Return the [X, Y] coordinate for the center point of the cell that contains the specified text.  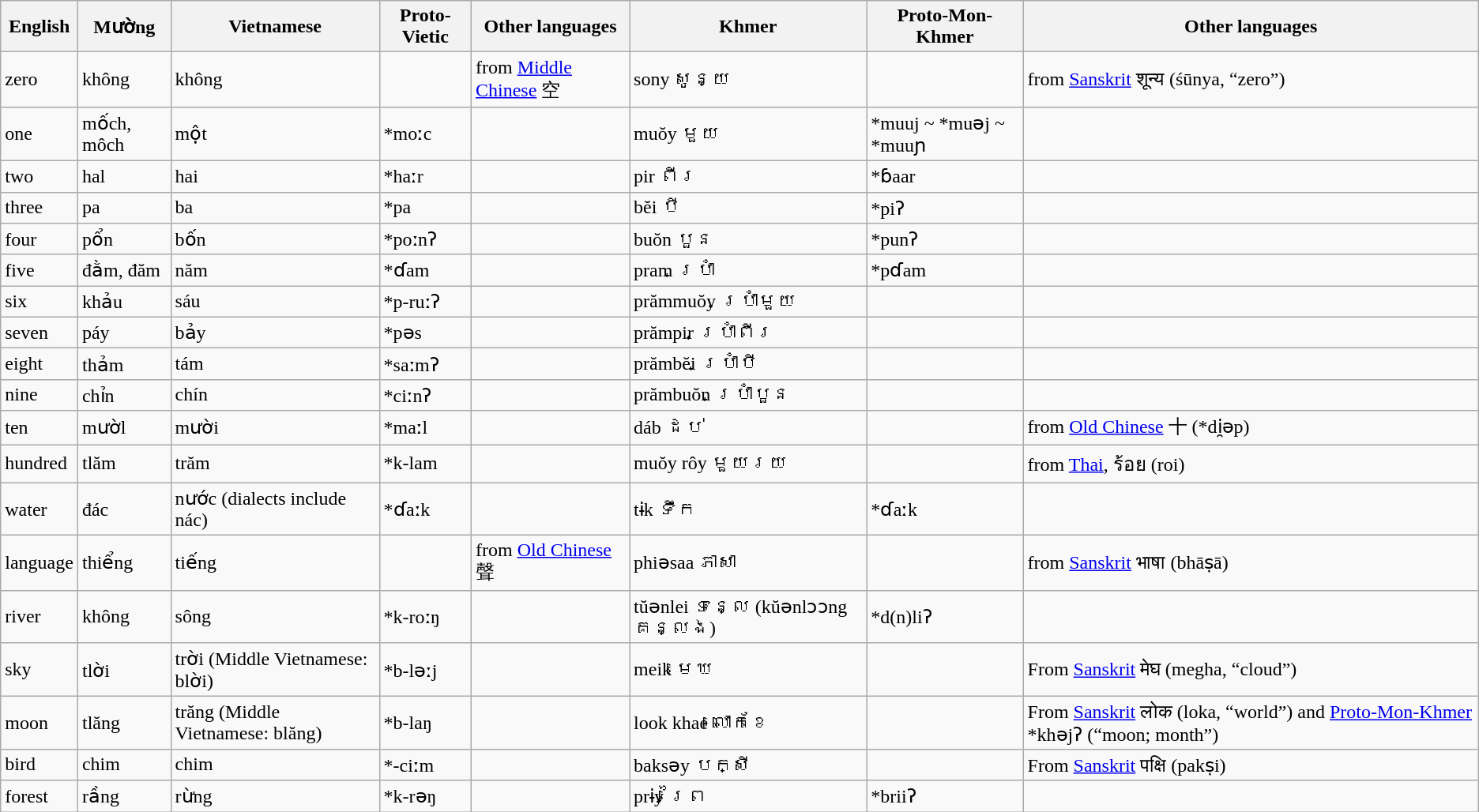
Khmer [748, 27]
páy [124, 333]
bốn [275, 239]
tŭənlei ទន្លេ (kŭənlɔɔng គន្លង) [748, 616]
pổn [124, 239]
from Sanskrit भाषा (bhāṣā) [1251, 563]
thảm [124, 364]
pir ពីរ [748, 176]
six [40, 302]
language [40, 563]
rừng [275, 796]
river [40, 616]
*pa [425, 208]
*k-roːŋ [425, 616]
tlời [124, 670]
dáb ដប់ [748, 428]
*pəs [425, 333]
one [40, 133]
sky [40, 670]
hal [124, 176]
*muuj ~ *muəj ~ *muuɲ [945, 133]
bird [40, 765]
sony សូន្យ [748, 80]
hai [275, 176]
tlăng [124, 724]
meik មេឃ [748, 670]
from Middle Chinese 空 [550, 80]
seven [40, 333]
trăm [275, 463]
*ciːnʔ [425, 395]
From Sanskrit पक्षि (pakṣi) [1251, 765]
*pɗam [945, 270]
rầng [124, 796]
sáu [275, 302]
tám [275, 364]
đằm, đăm [124, 270]
mười [275, 428]
from Old Chinese 十 (*di̯əp) [1251, 428]
mườl [124, 428]
khảu [124, 302]
nine [40, 395]
prămmuŏy ប្រាំមួយ [748, 302]
pa [124, 208]
trời (Middle Vietnamese: blời) [275, 670]
*saːmʔ [425, 364]
*k-rəŋ [425, 796]
*haːr [425, 176]
forest [40, 796]
tlăm [124, 463]
look khae លោកខែ [748, 724]
From Sanskrit मेघ (megha, “cloud”) [1251, 670]
baksəy បក្សី [748, 765]
three [40, 208]
from Old Chinese 聲 [550, 563]
pram ប្រាំ [748, 270]
prămbuŏn ប្រាំបួន [748, 395]
bảy [275, 333]
Vietnamese [275, 27]
*maːl [425, 428]
water [40, 509]
From Sanskrit लोक (loka, “world”) and Proto-Mon-Khmer *khəjʔ (“moon; month”) [1251, 724]
English [40, 27]
tiếng [275, 563]
năm [275, 270]
Mường [124, 27]
*k-lam [425, 463]
thiểng [124, 563]
muŏy rôy មួយរយ [748, 463]
*b-ləːj [425, 670]
bĕi បី [748, 208]
zero [40, 80]
moon [40, 724]
một [275, 133]
prɨy ព្រៃ [748, 796]
prămbĕi ប្រាំបី [748, 364]
chín [275, 395]
Proto-Mon-Khmer [945, 27]
*punʔ [945, 239]
*b-laŋ [425, 724]
hundred [40, 463]
*piʔ [945, 208]
mốch, môch [124, 133]
tɨk ទឹក [748, 509]
chỉn [124, 395]
*briiʔ [945, 796]
ten [40, 428]
đác [124, 509]
from Thai, ร้อย (roi) [1251, 463]
nước (dialects include nác) [275, 509]
*moːc [425, 133]
two [40, 176]
four [40, 239]
muŏy មួយ [748, 133]
sông [275, 616]
five [40, 270]
phiəsaa ភាសា [748, 563]
*d(n)liʔ [945, 616]
Proto-Vietic [425, 27]
*p-ruːʔ [425, 302]
buŏn បួន [748, 239]
ba [275, 208]
prămpir ប្រាំពីរ [748, 333]
*ɗam [425, 270]
trăng (Middle Vietnamese: blăng) [275, 724]
*-ciːm [425, 765]
eight [40, 364]
from Sanskrit शून्य (śūnya, “zero”) [1251, 80]
*ɓaar [945, 176]
*poːnʔ [425, 239]
